Identify which cell holds the provided text, then report its [X, Y] central coordinate. 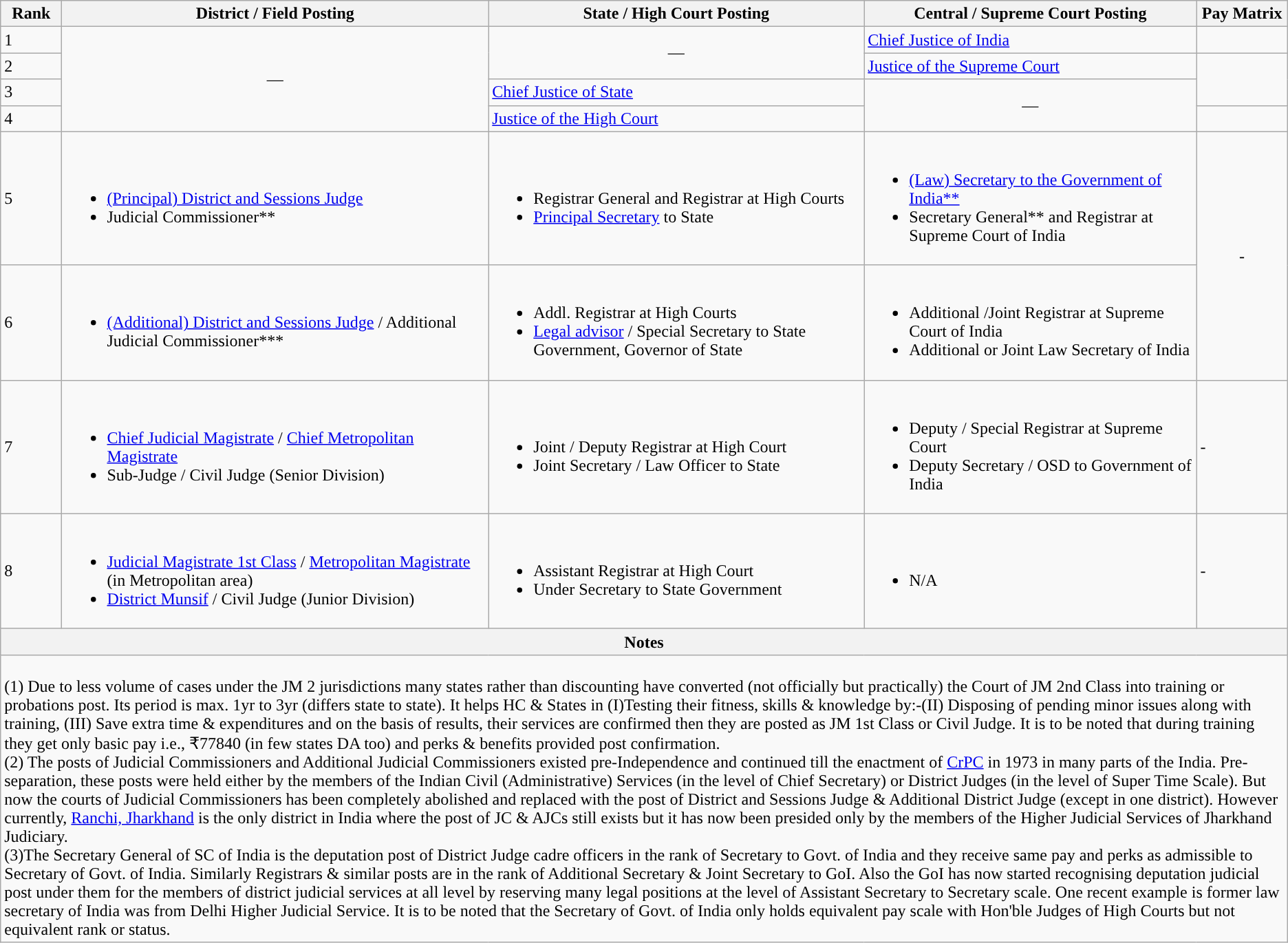
4 [32, 118]
State / High Court Posting [676, 14]
Judicial Magistrate 1st Class / Metropolitan Magistrate (in Metropolitan area)District Munsif / Civil Judge (Junior Division) [275, 571]
Pay Matrix [1242, 14]
5 [32, 198]
6 [32, 322]
(Law) Secretary to the Government of India**Secretary General** and Registrar at Supreme Court of India [1031, 198]
3 [32, 92]
Registrar General and Registrar at High CourtsPrincipal Secretary to State [676, 198]
Addl. Registrar at High CourtsLegal advisor / Special Secretary to State Government, Governor of State [676, 322]
1 [32, 40]
Chief Justice of India [1031, 40]
(Principal) District and Sessions JudgeJudicial Commissioner** [275, 198]
8 [32, 571]
Notes [644, 642]
Central / Supreme Court Posting [1031, 14]
Rank [32, 14]
District / Field Posting [275, 14]
Joint / Deputy Registrar at High CourtJoint Secretary / Law Officer to State [676, 447]
(Additional) District and Sessions Judge / Additional Judicial Commissioner*** [275, 322]
Justice of the High Court [676, 118]
Chief Justice of State [676, 92]
N/A [1031, 571]
7 [32, 447]
Additional /Joint Registrar at Supreme Court of IndiaAdditional or Joint Law Secretary of India [1031, 322]
Deputy / Special Registrar at Supreme CourtDeputy Secretary / OSD to Government of India [1031, 447]
Chief Judicial Magistrate / Chief Metropolitan MagistrateSub-Judge / Civil Judge (Senior Division) [275, 447]
Justice of the Supreme Court [1031, 66]
2 [32, 66]
Assistant Registrar at High CourtUnder Secretary to State Government [676, 571]
